For the text-containing cell, return its midpoint in [x, y] coordinate format. 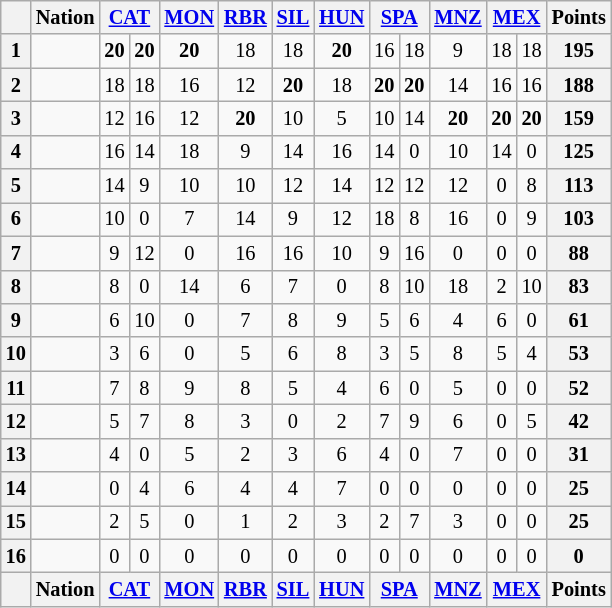
83 [579, 287]
88 [579, 253]
159 [579, 118]
31 [579, 455]
11 [16, 388]
113 [579, 186]
52 [579, 388]
125 [579, 152]
195 [579, 51]
13 [16, 455]
188 [579, 85]
15 [16, 522]
103 [579, 219]
53 [579, 354]
61 [579, 320]
42 [579, 421]
